From the cell containing the given text, extract its center point as [x, y] coordinate. 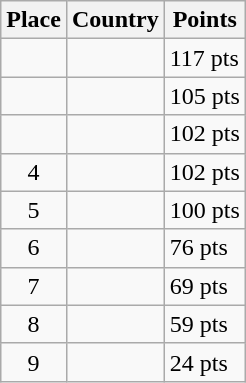
105 pts [204, 96]
100 pts [204, 210]
Place [34, 20]
Country [115, 20]
6 [34, 248]
4 [34, 172]
117 pts [204, 58]
76 pts [204, 248]
7 [34, 286]
9 [34, 362]
8 [34, 324]
24 pts [204, 362]
69 pts [204, 286]
59 pts [204, 324]
5 [34, 210]
Points [204, 20]
